Determine the [X, Y] coordinate at the center of the cell enclosing the given text.  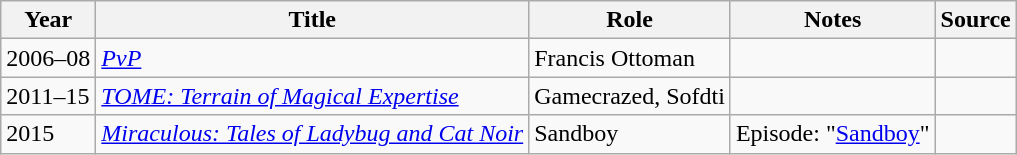
2011–15 [48, 96]
Sandboy [630, 134]
Year [48, 20]
TOME: Terrain of Magical Expertise [312, 96]
Miraculous: Tales of Ladybug and Cat Noir [312, 134]
Notes [832, 20]
2006–08 [48, 58]
Source [976, 20]
PvP [312, 58]
2015 [48, 134]
Role [630, 20]
Title [312, 20]
Episode: "Sandboy" [832, 134]
Gamecrazed, Sofdti [630, 96]
Francis Ottoman [630, 58]
